Scan for the cell matching the given text and deliver its [X, Y] coordinate at center. 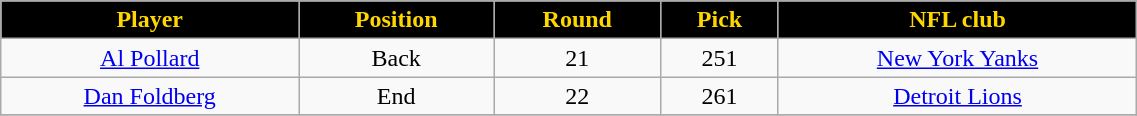
NFL club [958, 20]
Detroit Lions [958, 96]
251 [720, 58]
Back [396, 58]
Pick [720, 20]
22 [578, 96]
Round [578, 20]
End [396, 96]
New York Yanks [958, 58]
261 [720, 96]
Al Pollard [150, 58]
21 [578, 58]
Player [150, 20]
Position [396, 20]
Dan Foldberg [150, 96]
